Determine the (X, Y) coordinate at the center of the cell enclosing the given text.  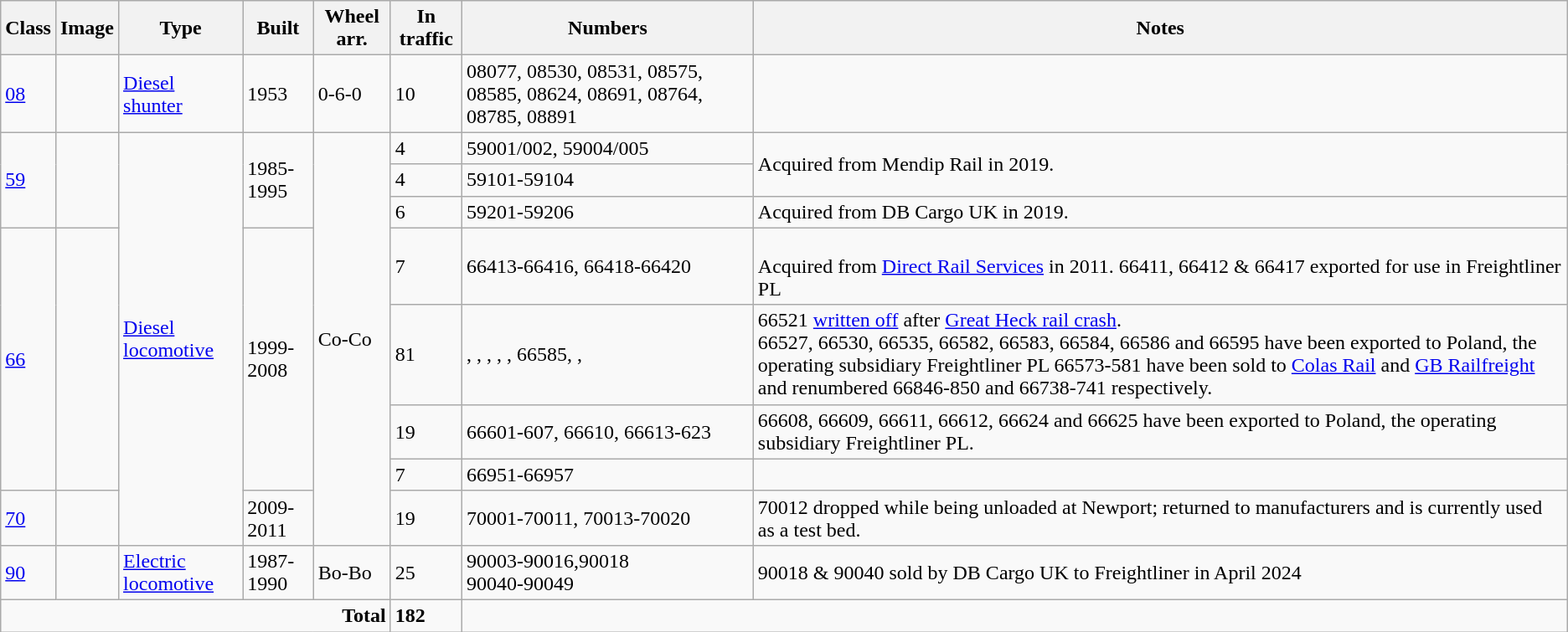
Co-Co (352, 339)
66608, 66609, 66611, 66612, 66624 and 66625 have been exported to Poland, the operating subsidiary Freightliner PL. (1160, 432)
Bo-Bo (352, 573)
In traffic (426, 28)
59101-59104 (608, 180)
Diesel locomotive (181, 339)
Wheel arr. (352, 28)
66951-66957 (608, 475)
25 (426, 573)
1985-1995 (278, 180)
6 (426, 212)
59201-59206 (608, 212)
1987-1990 (278, 573)
66 (28, 359)
70 (28, 517)
Numbers (608, 28)
Electric locomotive (181, 573)
182 (426, 615)
Built (278, 28)
81 (426, 355)
Acquired from Mendip Rail in 2019. (1160, 164)
90 (28, 573)
08077, 08530, 08531, 08575, 08585, 08624, 08691, 08764, 08785, 08891 (608, 94)
Total (196, 615)
Diesel shunter (181, 94)
2009-2011 (278, 517)
08 (28, 94)
Acquired from DB Cargo UK in 2019. (1160, 212)
59 (28, 180)
70012 dropped while being unloaded at Newport; returned to manufacturers and is currently used as a test bed. (1160, 517)
Notes (1160, 28)
59001/002, 59004/005 (608, 148)
Class (28, 28)
Acquired from Direct Rail Services in 2011. 66411, 66412 & 66417 exported for use in Freightliner PL (1160, 266)
10 (426, 94)
66601-607, 66610, 66613-623 (608, 432)
0-6-0 (352, 94)
Type (181, 28)
66413-66416, 66418-66420 (608, 266)
1953 (278, 94)
90018 & 90040 sold by DB Cargo UK to Freightliner in April 2024 (1160, 573)
, , , , , 66585, , (608, 355)
70001-70011, 70013-70020 (608, 517)
1999-2008 (278, 359)
Image (87, 28)
90003-90016,9001890040-90049 (608, 573)
